Output the (X, Y) coordinate of the center of the cell containing the given text.  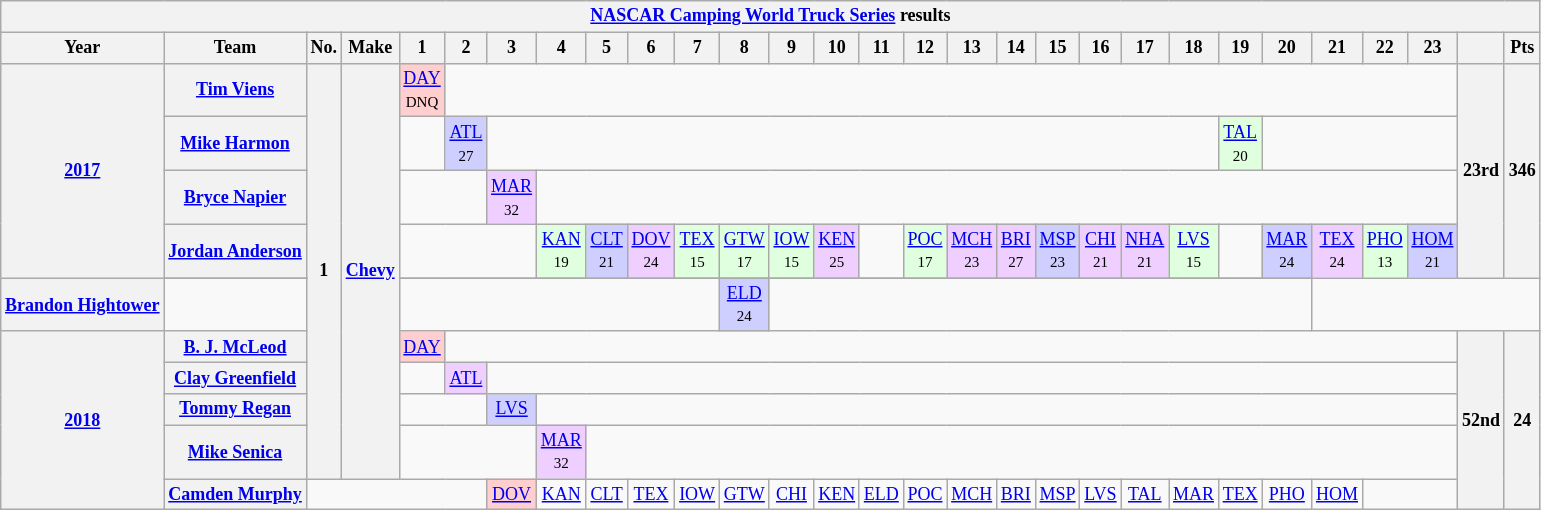
Jordan Anderson (235, 251)
5 (606, 48)
24 (1522, 420)
ELD24 (744, 305)
IOW15 (792, 251)
KAN19 (561, 251)
MAR (1194, 494)
Tim Viens (235, 90)
Mike Senica (235, 452)
B. J. McLeod (235, 346)
MCH23 (972, 251)
MSP (1058, 494)
20 (1287, 48)
CHI21 (1100, 251)
19 (1240, 48)
NHA21 (1145, 251)
Camden Murphy (235, 494)
DOV24 (651, 251)
22 (1384, 48)
17 (1145, 48)
ATL (466, 378)
Chevy (370, 271)
4 (561, 48)
CLT (606, 494)
DOV (512, 494)
BRI27 (1016, 251)
MCH (972, 494)
TEX15 (698, 251)
POC (925, 494)
DAYDNQ (422, 90)
No. (324, 48)
MSP23 (1058, 251)
LVS15 (1194, 251)
21 (1338, 48)
BRI (1016, 494)
6 (651, 48)
TAL (1145, 494)
2018 (82, 420)
12 (925, 48)
2 (466, 48)
9 (792, 48)
TEX24 (1338, 251)
MAR24 (1287, 251)
23rd (1482, 170)
HOM21 (1432, 251)
18 (1194, 48)
Pts (1522, 48)
15 (1058, 48)
14 (1016, 48)
Year (82, 48)
Mike Harmon (235, 144)
ATL27 (466, 144)
DAY (422, 346)
Bryce Napier (235, 197)
Brandon Hightower (82, 305)
23 (1432, 48)
GTW (744, 494)
3 (512, 48)
346 (1522, 170)
7 (698, 48)
16 (1100, 48)
Make (370, 48)
Clay Greenfield (235, 378)
8 (744, 48)
KAN (561, 494)
2017 (82, 170)
PHO13 (1384, 251)
11 (881, 48)
NASCAR Camping World Truck Series results (770, 16)
GTW17 (744, 251)
Team (235, 48)
Tommy Regan (235, 410)
IOW (698, 494)
ELD (881, 494)
HOM (1338, 494)
PHO (1287, 494)
13 (972, 48)
KEN (837, 494)
CHI (792, 494)
CLT21 (606, 251)
52nd (1482, 420)
TAL20 (1240, 144)
10 (837, 48)
KEN25 (837, 251)
POC17 (925, 251)
